Pinpoint the cell where the given text exists, returning its (x, y) midpoint coordinate. 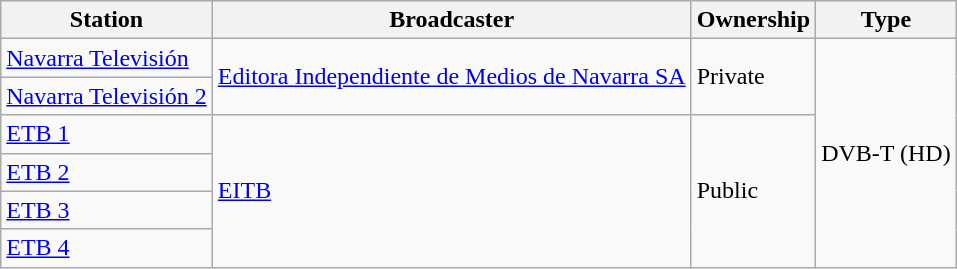
Type (886, 20)
Station (107, 20)
Navarra Televisión 2 (107, 96)
DVB-T (HD) (886, 153)
ETB 4 (107, 248)
ETB 1 (107, 134)
Editora Independiente de Medios de Navarra SA (452, 77)
Broadcaster (452, 20)
Private (753, 77)
Ownership (753, 20)
Navarra Televisión (107, 58)
ETB 3 (107, 210)
Public (753, 191)
EITB (452, 191)
ETB 2 (107, 172)
